Determine the (X, Y) coordinate at the center of the cell enclosing the given text.  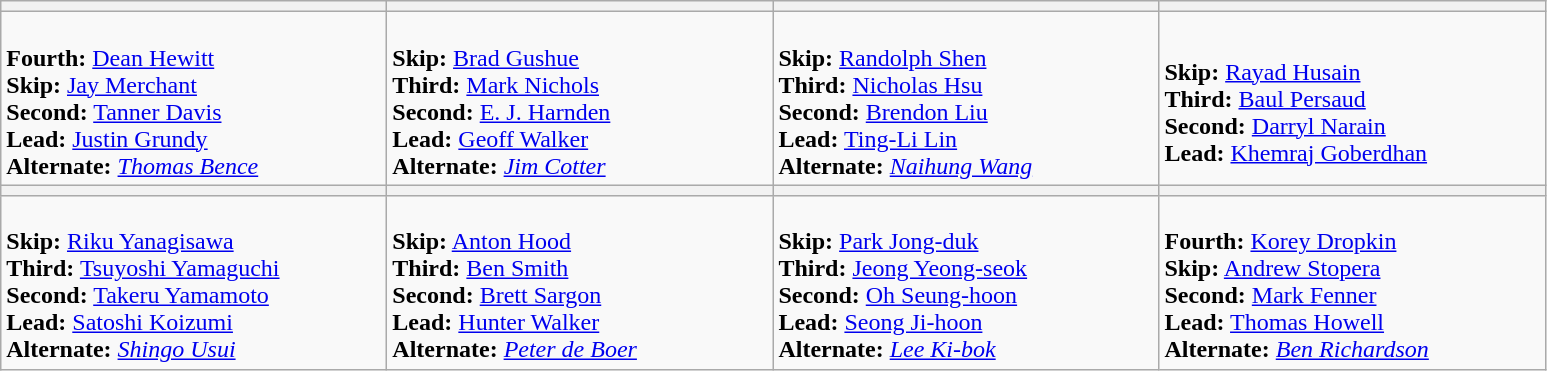
Fourth: Korey Dropkin Skip: Andrew Stopera Second: Mark Fenner Lead: Thomas Howell Alternate: Ben Richardson (1352, 282)
Skip: Park Jong-duk Third: Jeong Yeong-seok Second: Oh Seung-hoon Lead: Seong Ji-hoon Alternate: Lee Ki-bok (966, 282)
Skip: Riku Yanagisawa Third: Tsuyoshi Yamaguchi Second: Takeru Yamamoto Lead: Satoshi Koizumi Alternate: Shingo Usui (194, 282)
Skip: Anton Hood Third: Ben Smith Second: Brett Sargon Lead: Hunter Walker Alternate: Peter de Boer (580, 282)
Skip: Brad Gushue Third: Mark Nichols Second: E. J. Harnden Lead: Geoff Walker Alternate: Jim Cotter (580, 98)
Skip: Rayad Husain Third: Baul Persaud Second: Darryl Narain Lead: Khemraj Goberdhan (1352, 98)
Fourth: Dean Hewitt Skip: Jay Merchant Second: Tanner Davis Lead: Justin Grundy Alternate: Thomas Bence (194, 98)
Skip: Randolph Shen Third: Nicholas Hsu Second: Brendon Liu Lead: Ting-Li Lin Alternate: Naihung Wang (966, 98)
